Extract the (x, y) coordinate from the center of the cell holding the provided text.  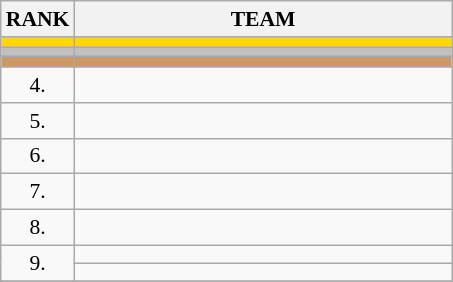
6. (38, 156)
4. (38, 85)
TEAM (262, 19)
7. (38, 192)
8. (38, 228)
RANK (38, 19)
5. (38, 121)
9. (38, 263)
